Scan for the cell matching the given text and deliver its [x, y] coordinate at center. 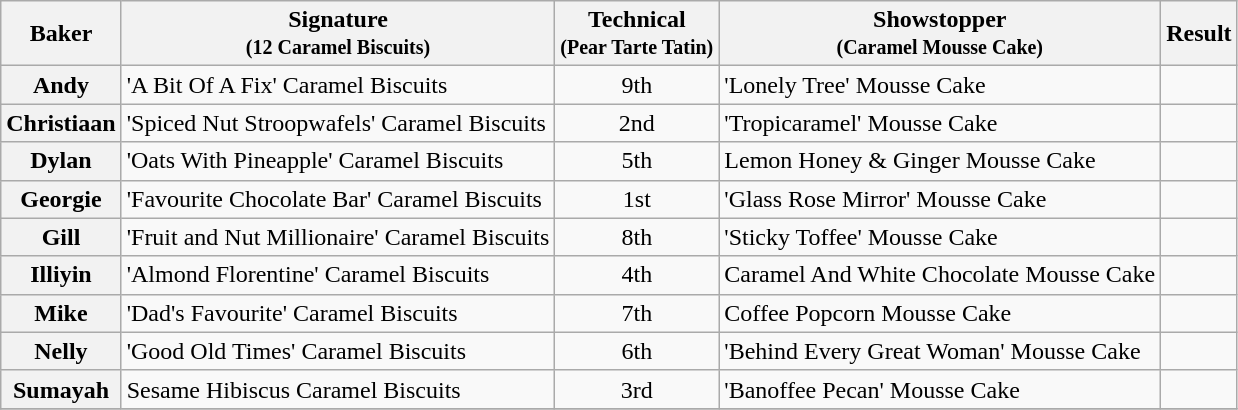
7th [637, 313]
Baker [61, 34]
'Behind Every Great Woman' Mousse Cake [940, 351]
Mike [61, 313]
Coffee Popcorn Mousse Cake [940, 313]
Caramel And White Chocolate Mousse Cake [940, 275]
Gill [61, 237]
'Oats With Pineapple' Caramel Biscuits [338, 161]
8th [637, 237]
'Lonely Tree' Mousse Cake [940, 85]
2nd [637, 123]
'Tropicaramel' Mousse Cake [940, 123]
Showstopper(Caramel Mousse Cake) [940, 34]
'Spiced Nut Stroopwafels' Caramel Biscuits [338, 123]
Sumayah [61, 389]
Nelly [61, 351]
6th [637, 351]
'Fruit and Nut Millionaire' Caramel Biscuits [338, 237]
'Banoffee Pecan' Mousse Cake [940, 389]
'Almond Florentine' Caramel Biscuits [338, 275]
5th [637, 161]
1st [637, 199]
Signature(12 Caramel Biscuits) [338, 34]
Sesame Hibiscus Caramel Biscuits [338, 389]
Andy [61, 85]
9th [637, 85]
3rd [637, 389]
Dylan [61, 161]
'Good Old Times' Caramel Biscuits [338, 351]
Technical(Pear Tarte Tatin) [637, 34]
'Sticky Toffee' Mousse Cake [940, 237]
'Glass Rose Mirror' Mousse Cake [940, 199]
Christiaan [61, 123]
4th [637, 275]
Result [1199, 34]
'Dad's Favourite' Caramel Biscuits [338, 313]
Lemon Honey & Ginger Mousse Cake [940, 161]
'A Bit Of A Fix' Caramel Biscuits [338, 85]
Illiyin [61, 275]
'Favourite Chocolate Bar' Caramel Biscuits [338, 199]
Georgie [61, 199]
